Return (x, y) of the center of cell containing provided text 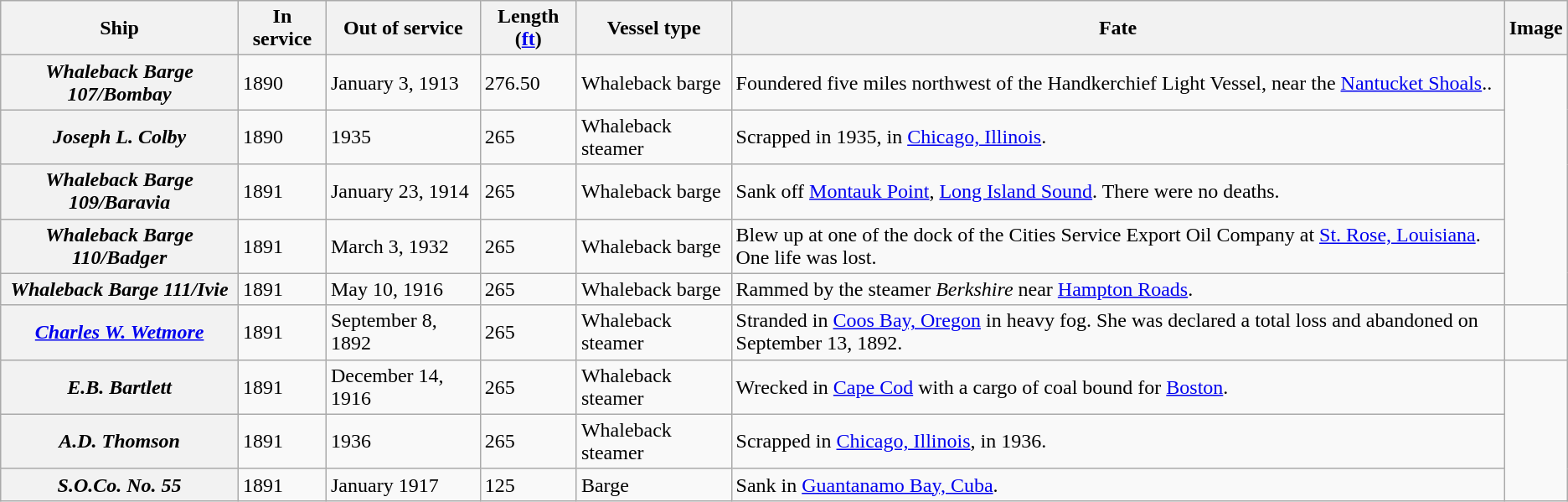
Whaleback Barge 111/Ivie (120, 289)
Wrecked in Cape Cod with a cargo of coal bound for Boston. (1117, 387)
January 23, 1914 (403, 191)
Scrapped in 1935, in Chicago, Illinois. (1117, 137)
Whaleback Barge 109/Baravia (120, 191)
December 14, 1916 (403, 387)
A.D. Thomson (120, 441)
Stranded in Coos Bay, Oregon in heavy fog. She was declared a total loss and abandoned on September 13, 1892. (1117, 332)
Joseph L. Colby (120, 137)
Barge (653, 484)
1936 (403, 441)
In service (281, 28)
S.O.Co. No. 55 (120, 484)
Sank in Guantanamo Bay, Cuba. (1117, 484)
Rammed by the steamer Berkshire near Hampton Roads. (1117, 289)
March 3, 1932 (403, 246)
Scrapped in Chicago, Illinois, in 1936. (1117, 441)
Whaleback Barge 107/Bombay (120, 82)
Sank off Montauk Point, Long Island Sound. There were no deaths. (1117, 191)
May 10, 1916 (403, 289)
January 3, 1913 (403, 82)
Out of service (403, 28)
Vessel type (653, 28)
Whaleback Barge 110/Badger (120, 246)
September 8, 1892 (403, 332)
E.B. Bartlett (120, 387)
Foundered five miles northwest of the Handkerchief Light Vessel, near the Nantucket Shoals.. (1117, 82)
Image (1536, 28)
Ship (120, 28)
1935 (403, 137)
125 (528, 484)
Fate (1117, 28)
Charles W. Wetmore (120, 332)
276.50 (528, 82)
Length (ft) (528, 28)
Blew up at one of the dock of the Cities Service Export Oil Company at St. Rose, Louisiana. One life was lost. (1117, 246)
January 1917 (403, 484)
